Return the (x, y) coordinate for the center point of the cell that contains the specified text.  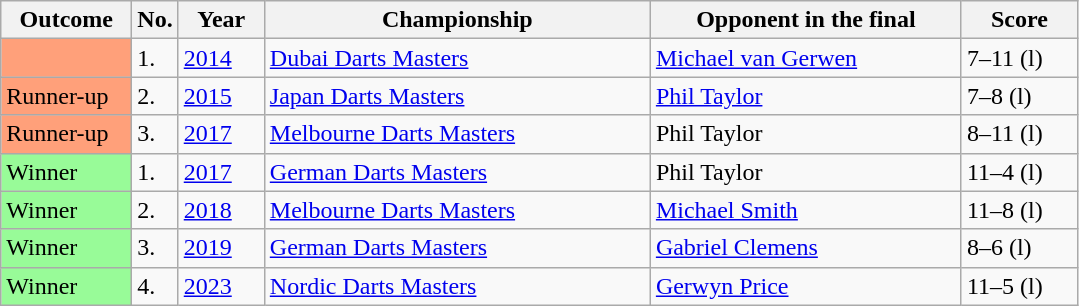
Outcome (66, 20)
Year (221, 20)
Opponent in the final (806, 20)
No. (155, 20)
Michael van Gerwen (806, 58)
Gerwyn Price (806, 286)
2014 (221, 58)
8–6 (l) (1019, 248)
2018 (221, 210)
11–4 (l) (1019, 172)
7–11 (l) (1019, 58)
Dubai Darts Masters (457, 58)
Championship (457, 20)
2015 (221, 96)
2019 (221, 248)
11–5 (l) (1019, 286)
Michael Smith (806, 210)
Gabriel Clemens (806, 248)
4. (155, 286)
7–8 (l) (1019, 96)
8–11 (l) (1019, 134)
Score (1019, 20)
2023 (221, 286)
11–8 (l) (1019, 210)
Japan Darts Masters (457, 96)
Nordic Darts Masters (457, 286)
